Return the (X, Y) coordinate for the center point of the cell that contains the specified text.  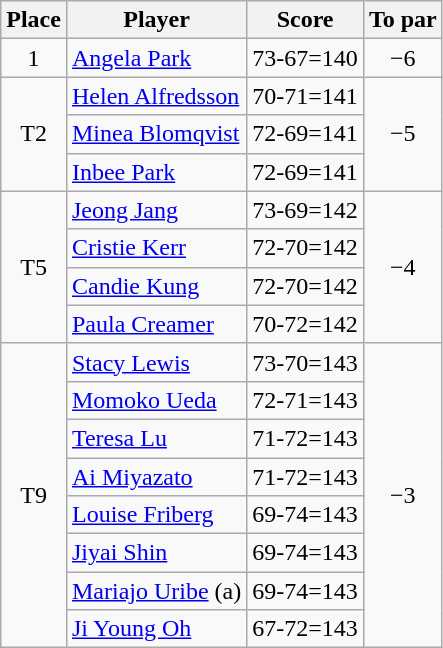
Angela Park (156, 58)
Cristie Kerr (156, 248)
Ji Young Oh (156, 629)
−3 (402, 495)
70-72=142 (306, 324)
Jeong Jang (156, 210)
Ai Miyazato (156, 477)
−6 (402, 58)
Place (34, 20)
73-67=140 (306, 58)
To par (402, 20)
Player (156, 20)
1 (34, 58)
−4 (402, 267)
T5 (34, 267)
Momoko Ueda (156, 400)
Jiyai Shin (156, 553)
Score (306, 20)
67-72=143 (306, 629)
Minea Blomqvist (156, 134)
Mariajo Uribe (a) (156, 591)
Paula Creamer (156, 324)
T2 (34, 134)
73-69=142 (306, 210)
Teresa Lu (156, 438)
T9 (34, 495)
73-70=143 (306, 362)
72-71=143 (306, 400)
70-71=141 (306, 96)
Louise Friberg (156, 515)
Helen Alfredsson (156, 96)
Inbee Park (156, 172)
Stacy Lewis (156, 362)
Candie Kung (156, 286)
−5 (402, 134)
